Determine the [X, Y] coordinate at the center of the cell enclosing the given text.  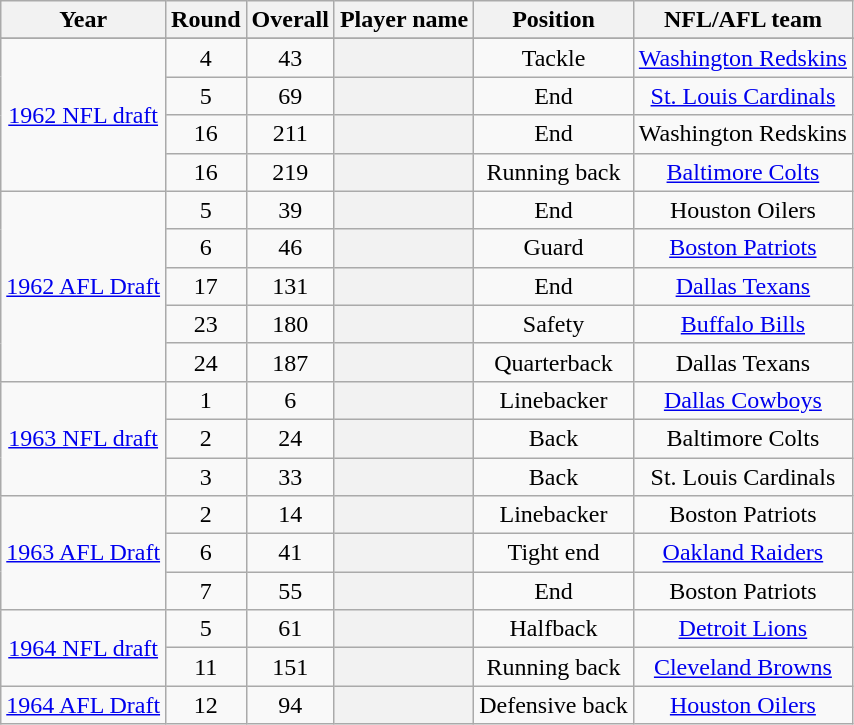
46 [290, 248]
Dallas Cowboys [742, 400]
219 [290, 172]
1962 AFL Draft [84, 286]
3 [206, 477]
7 [206, 591]
Oakland Raiders [742, 553]
Defensive back [554, 705]
69 [290, 96]
Detroit Lions [742, 629]
Halfback [554, 629]
14 [290, 515]
Year [84, 20]
187 [290, 362]
12 [206, 705]
Buffalo Bills [742, 324]
41 [290, 553]
Round [206, 20]
180 [290, 324]
33 [290, 477]
211 [290, 134]
1964 AFL Draft [84, 705]
1962 NFL draft [84, 115]
Player name [404, 20]
Quarterback [554, 362]
17 [206, 286]
1 [206, 400]
Tackle [554, 58]
4 [206, 58]
Overall [290, 20]
Tight end [554, 553]
1964 NFL draft [84, 648]
NFL/AFL team [742, 20]
61 [290, 629]
43 [290, 58]
Safety [554, 324]
Guard [554, 248]
Position [554, 20]
23 [206, 324]
39 [290, 210]
Cleveland Browns [742, 667]
1963 AFL Draft [84, 553]
94 [290, 705]
11 [206, 667]
1963 NFL draft [84, 438]
151 [290, 667]
131 [290, 286]
55 [290, 591]
